For the text-containing cell, return its midpoint in [x, y] coordinate format. 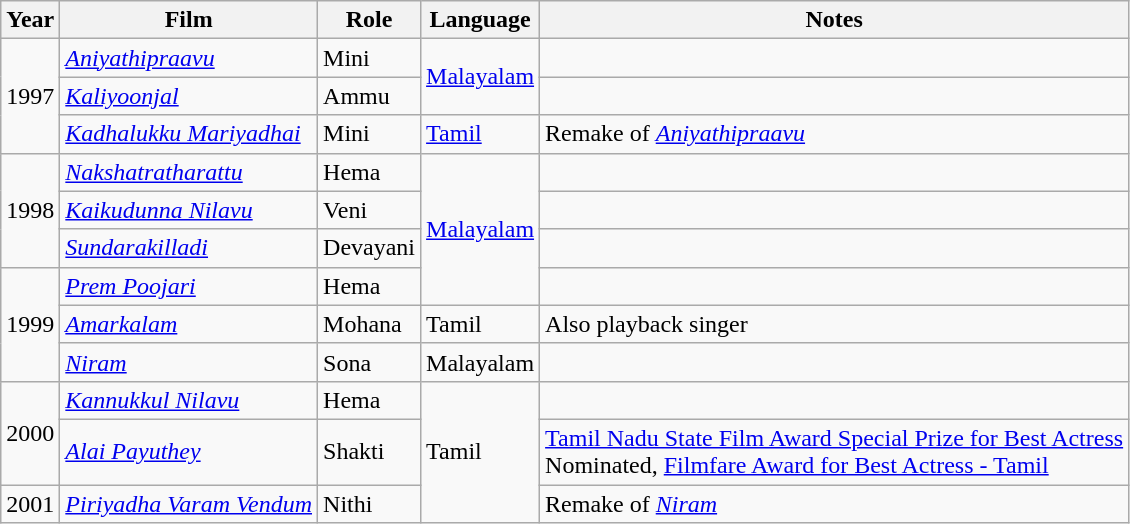
Shakti [370, 452]
Kadhalukku Mariyadhai [189, 134]
Year [30, 20]
Remake of Niram [834, 503]
Tamil Nadu State Film Award Special Prize for Best Actress Nominated, Filmfare Award for Best Actress - Tamil [834, 452]
Aniyathipraavu [189, 58]
Mohana [370, 324]
Ammu [370, 96]
Kannukkul Nilavu [189, 400]
1997 [30, 96]
Piriyadha Varam Vendum [189, 503]
Notes [834, 20]
Remake of Aniyathipraavu [834, 134]
Also playback singer [834, 324]
Nithi [370, 503]
Nakshatratharattu [189, 172]
Niram [189, 362]
1999 [30, 324]
Sundarakilladi [189, 248]
Prem Poojari [189, 286]
Sona [370, 362]
Language [480, 20]
Amarkalam [189, 324]
Veni [370, 210]
Role [370, 20]
Alai Payuthey [189, 452]
2001 [30, 503]
2000 [30, 432]
Devayani [370, 248]
Film [189, 20]
Kaliyoonjal [189, 96]
Kaikudunna Nilavu [189, 210]
1998 [30, 210]
